Return (X, Y) of the center of cell containing provided text 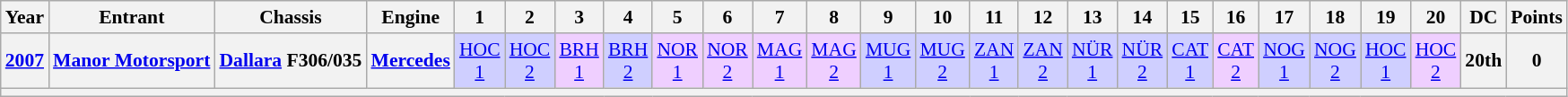
6 (727, 17)
19 (1386, 17)
MAG2 (834, 61)
8 (834, 17)
ZAN2 (1042, 61)
14 (1143, 17)
2007 (25, 61)
NOG1 (1285, 61)
12 (1042, 17)
Chassis (291, 17)
2 (530, 17)
10 (942, 17)
18 (1335, 17)
4 (628, 17)
BRH2 (628, 61)
CAT1 (1189, 61)
Points (1537, 17)
Dallara F306/035 (291, 61)
11 (994, 17)
MAG1 (780, 61)
Manor Motorsport (131, 61)
1 (480, 17)
MUG2 (942, 61)
CAT2 (1236, 61)
NOG2 (1335, 61)
Engine (410, 17)
Mercedes (410, 61)
BRH1 (579, 61)
Entrant (131, 17)
0 (1537, 61)
NOR2 (727, 61)
15 (1189, 17)
MUG1 (888, 61)
13 (1093, 17)
9 (888, 17)
20th (1484, 61)
7 (780, 17)
NÜR1 (1093, 61)
Year (25, 17)
3 (579, 17)
DC (1484, 17)
NOR1 (677, 61)
5 (677, 17)
NÜR2 (1143, 61)
ZAN1 (994, 61)
20 (1436, 17)
16 (1236, 17)
17 (1285, 17)
